For the text-containing cell, return its midpoint in [X, Y] coordinate format. 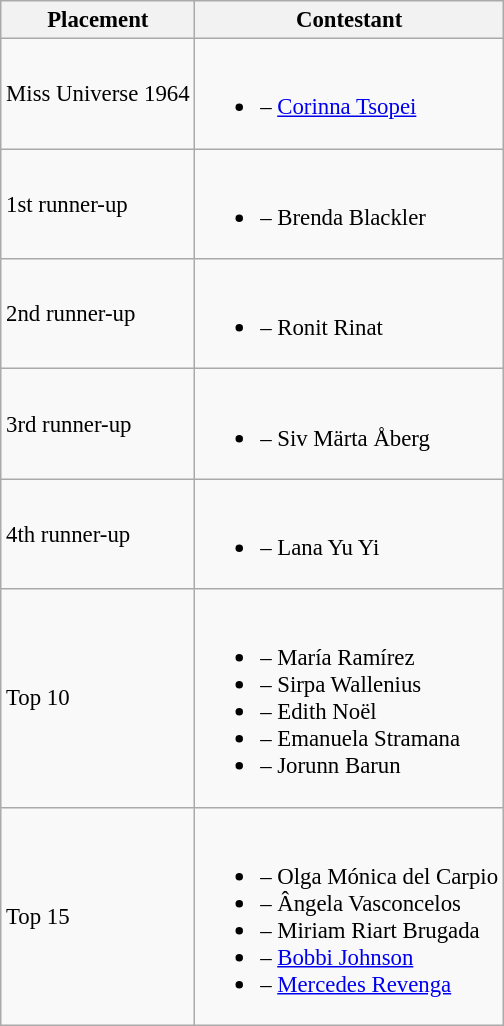
– Corinna Tsopei [349, 94]
– Lana Yu Yi [349, 534]
Contestant [349, 20]
– Olga Mónica del Carpio – Ângela Vasconcelos – Miriam Riart Brugada – Bobbi Johnson – Mercedes Revenga [349, 916]
2nd runner-up [98, 314]
– Brenda Blackler [349, 204]
Top 10 [98, 698]
– Ronit Rinat [349, 314]
Placement [98, 20]
4th runner-up [98, 534]
1st runner-up [98, 204]
3rd runner-up [98, 424]
Miss Universe 1964 [98, 94]
– María Ramírez – Sirpa Wallenius – Edith Noël – Emanuela Stramana – Jorunn Barun [349, 698]
– Siv Märta Åberg [349, 424]
Top 15 [98, 916]
